For the text-containing cell, return its midpoint in (x, y) coordinate format. 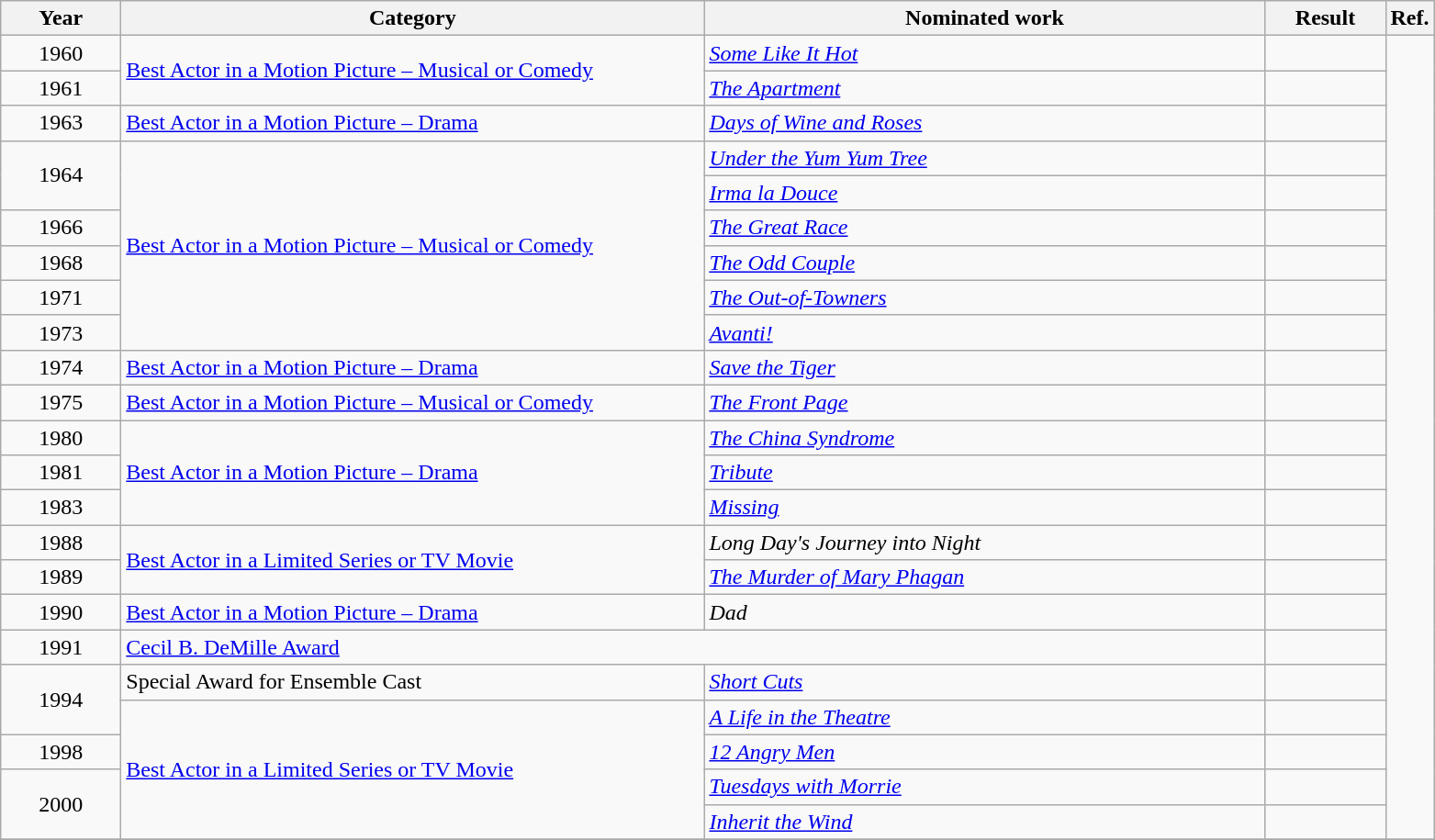
Ref. (1410, 18)
1961 (61, 88)
1968 (61, 263)
Inherit the Wind (984, 822)
1983 (61, 508)
2000 (61, 804)
Cecil B. DeMille Award (693, 647)
1998 (61, 752)
Days of Wine and Roses (984, 123)
1975 (61, 402)
1991 (61, 647)
1989 (61, 577)
Save the Tiger (984, 367)
The China Syndrome (984, 438)
The Apartment (984, 88)
Avanti! (984, 332)
Long Day's Journey into Night (984, 543)
1994 (61, 700)
Year (61, 18)
1981 (61, 473)
Dad (984, 612)
Some Like It Hot (984, 53)
1980 (61, 438)
Category (413, 18)
The Out-of-Towners (984, 297)
1974 (61, 367)
1971 (61, 297)
A Life in the Theatre (984, 717)
Short Cuts (984, 682)
1973 (61, 332)
1963 (61, 123)
Missing (984, 508)
The Odd Couple (984, 263)
1990 (61, 612)
12 Angry Men (984, 752)
Result (1326, 18)
Under the Yum Yum Tree (984, 158)
1988 (61, 543)
1966 (61, 228)
Nominated work (984, 18)
1964 (61, 175)
The Great Race (984, 228)
Irma la Douce (984, 193)
Special Award for Ensemble Cast (413, 682)
Tuesdays with Morrie (984, 787)
The Front Page (984, 402)
The Murder of Mary Phagan (984, 577)
1960 (61, 53)
Tribute (984, 473)
